Determine the [X, Y] coordinate at the center of the cell enclosing the given text.  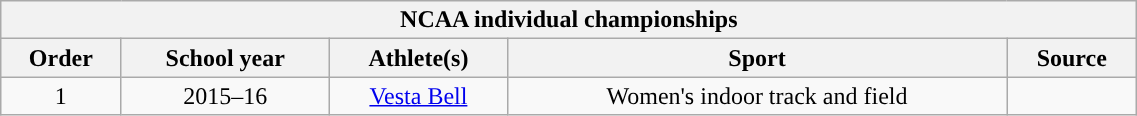
2015–16 [226, 96]
Athlete(s) [419, 58]
Sport [756, 58]
Women's indoor track and field [756, 96]
School year [226, 58]
NCAA individual championships [569, 20]
1 [61, 96]
Vesta Bell [419, 96]
Source [1072, 58]
Order [61, 58]
